From the cell containing the given text, extract its center point as (X, Y) coordinate. 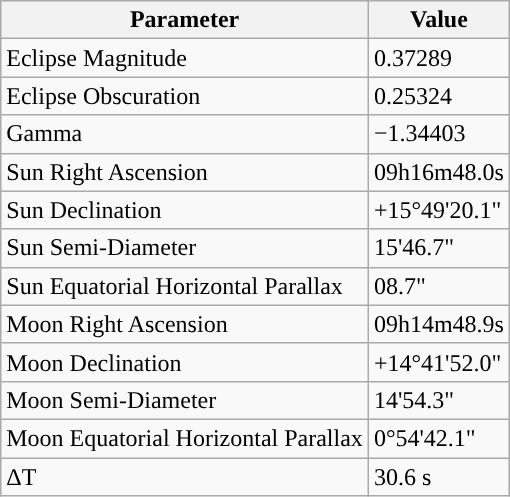
Eclipse Magnitude (185, 58)
+14°41'52.0" (438, 362)
14'54.3" (438, 400)
09h16m48.0s (438, 172)
Eclipse Obscuration (185, 96)
−1.34403 (438, 134)
08.7" (438, 286)
Sun Right Ascension (185, 172)
+15°49'20.1" (438, 210)
ΔT (185, 477)
15'46.7" (438, 248)
Moon Right Ascension (185, 324)
Moon Declination (185, 362)
30.6 s (438, 477)
Value (438, 20)
0.37289 (438, 58)
Moon Semi-Diameter (185, 400)
Parameter (185, 20)
0°54'42.1" (438, 438)
Moon Equatorial Horizontal Parallax (185, 438)
0.25324 (438, 96)
Sun Semi-Diameter (185, 248)
09h14m48.9s (438, 324)
Sun Declination (185, 210)
Gamma (185, 134)
Sun Equatorial Horizontal Parallax (185, 286)
